Search for the cell housing the specified text and yield its [x, y] center coordinate. 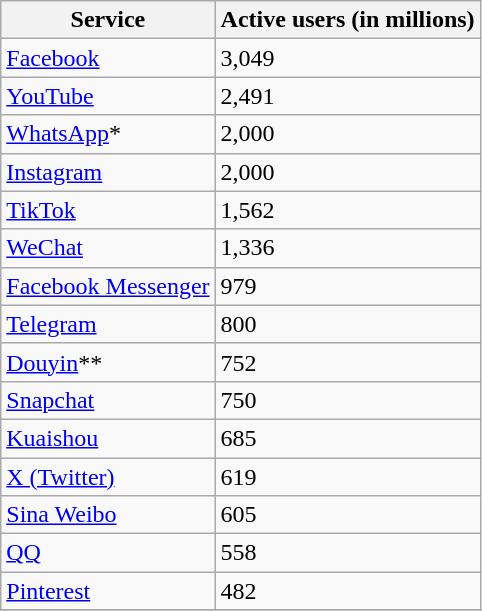
482 [348, 591]
Facebook [108, 58]
Telegram [108, 324]
Douyin** [108, 362]
QQ [108, 553]
Sina Weibo [108, 515]
WhatsApp* [108, 134]
2,491 [348, 96]
X (Twitter) [108, 477]
979 [348, 286]
752 [348, 362]
750 [348, 400]
800 [348, 324]
Active users (in millions) [348, 20]
Facebook Messenger [108, 286]
Instagram [108, 172]
685 [348, 438]
Kuaishou [108, 438]
Service [108, 20]
1,562 [348, 210]
YouTube [108, 96]
TikTok [108, 210]
Snapchat [108, 400]
1,336 [348, 248]
605 [348, 515]
3,049 [348, 58]
558 [348, 553]
619 [348, 477]
Pinterest [108, 591]
WeChat [108, 248]
